Determine the (X, Y) coordinate at the center of the cell enclosing the given text.  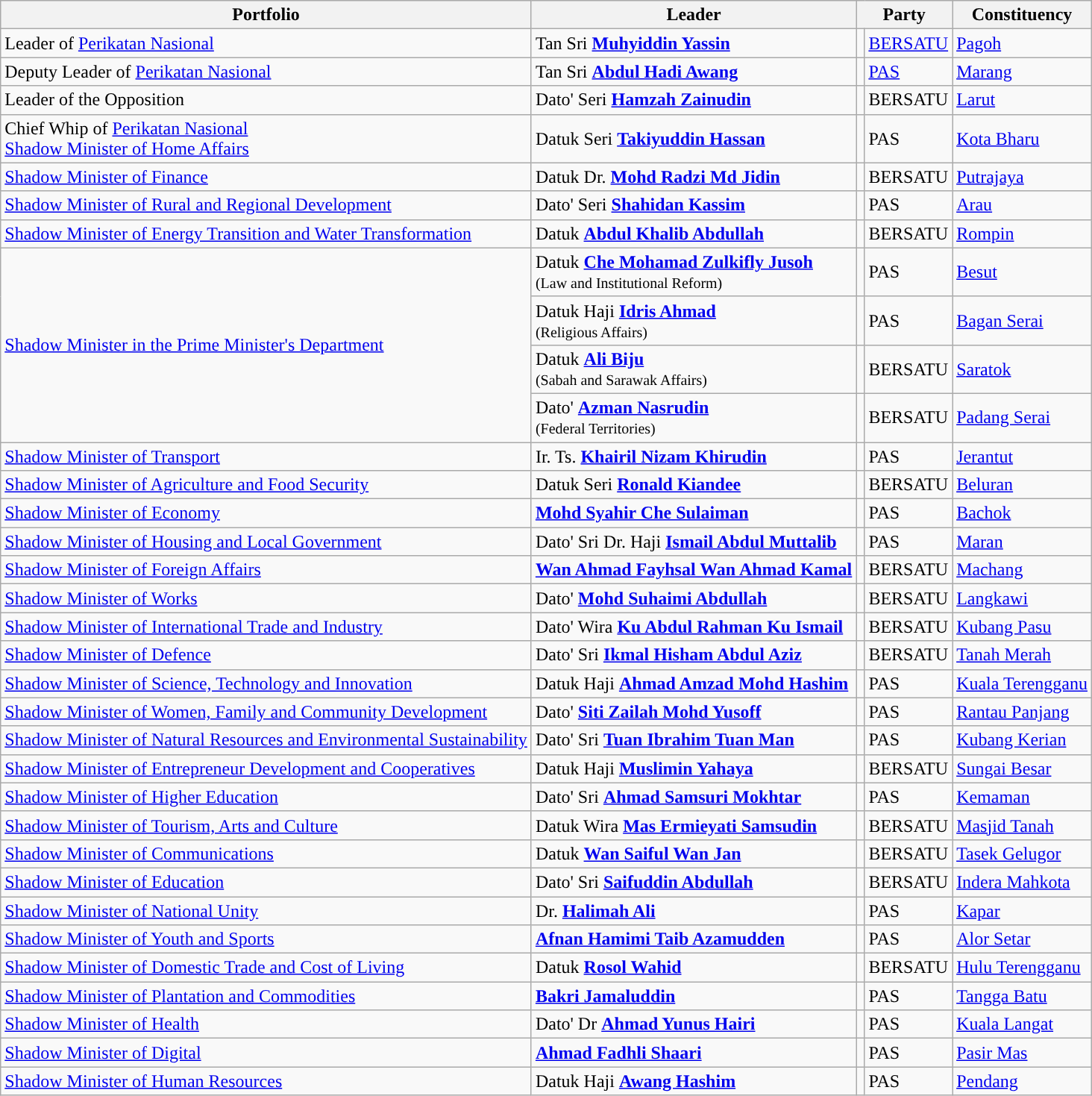
Datuk Ali Biju (Sabah and Sarawak Affairs) (694, 369)
Kapar (1022, 911)
Bagan Serai (1022, 321)
Shadow Minister of Rural and Regional Development (266, 205)
Chief Whip of Perikatan Nasional Shadow Minister of Home Affairs (266, 139)
Shadow Minister of Digital (266, 1053)
Machang (1022, 570)
Kuala Langat (1022, 1024)
Dato' Siti Zailah Mohd Yusoff (694, 712)
Shadow Minister of Youth and Sports (266, 939)
Arau (1022, 205)
Dato' Dr Ahmad Yunus Hairi (694, 1024)
Sungai Besar (1022, 768)
Tasek Gelugor (1022, 854)
Dato' Sri Dr. Haji Ismail Abdul Muttalib (694, 542)
Dato' Sri Ikmal Hisham Abdul Aziz (694, 655)
Alor Setar (1022, 939)
Marang (1022, 72)
Deputy Leader of Perikatan Nasional (266, 72)
Datuk Che Mohamad Zulkifly Jusoh (Law and Institutional Reform) (694, 272)
Shadow Minister of Higher Education (266, 797)
Ir. Ts. Khairil Nizam Khirudin (694, 456)
Jerantut (1022, 456)
Tan Sri Abdul Hadi Awang (694, 72)
Datuk Seri Takiyuddin Hassan (694, 139)
Afnan Hamimi Taib Azamudden (694, 939)
Bakri Jamaluddin (694, 996)
Dato' Sri Saifuddin Abdullah (694, 882)
Dato' Azman Nasrudin (Federal Territories) (694, 418)
Langkawi (1022, 598)
Dato' Sri Ahmad Samsuri Mokhtar (694, 797)
Rantau Panjang (1022, 712)
Datuk Haji Awang Hashim (694, 1081)
Shadow Minister of Housing and Local Government (266, 542)
Besut (1022, 272)
Shadow Minister of Health (266, 1024)
Kemaman (1022, 797)
Dato' Wira Ku Abdul Rahman Ku Ismail (694, 627)
Mohd Syahir Che Sulaiman (694, 513)
Pasir Mas (1022, 1053)
Dato' Mohd Suhaimi Abdullah (694, 598)
Shadow Minister of Human Resources (266, 1081)
Dato' Seri Hamzah Zainudin (694, 100)
Shadow Minister of Transport (266, 456)
Datuk Haji Muslimin Yahaya (694, 768)
Shadow Minister of Natural Resources and Environmental Sustainability (266, 740)
Shadow Minister of Tourism, Arts and Culture (266, 825)
Datuk Haji Idris Ahmad (Religious Affairs) (694, 321)
Shadow Minister of Women, Family and Community Development (266, 712)
Indera Mahkota (1022, 882)
Shadow Minister of National Unity (266, 911)
Tangga Batu (1022, 996)
Tan Sri Muhyiddin Yassin (694, 43)
Shadow Minister of Foreign Affairs (266, 570)
Shadow Minister of Economy (266, 513)
Shadow Minister of Agriculture and Food Security (266, 485)
Rompin (1022, 234)
Ahmad Fadhli Shaari (694, 1053)
Party (904, 15)
Shadow Minister of Plantation and Commodities (266, 996)
Shadow Minister of Entrepreneur Development and Cooperatives (266, 768)
Dato' Seri Shahidan Kassim (694, 205)
Bachok (1022, 513)
Datuk Haji Ahmad Amzad Mohd Hashim (694, 683)
Leader of the Opposition (266, 100)
Pagoh (1022, 43)
Shadow Minister of Energy Transition and Water Transformation (266, 234)
Hulu Terengganu (1022, 968)
Shadow Minister of Works (266, 598)
Saratok (1022, 369)
Kubang Pasu (1022, 627)
Beluran (1022, 485)
Shadow Minister of International Trade and Industry (266, 627)
Constituency (1022, 15)
Datuk Wira Mas Ermieyati Samsudin (694, 825)
Shadow Minister of Communications (266, 854)
Datuk Rosol Wahid (694, 968)
Dato' Sri Tuan Ibrahim Tuan Man (694, 740)
Datuk Wan Saiful Wan Jan (694, 854)
Datuk Dr. Mohd Radzi Md Jidin (694, 177)
Leader of Perikatan Nasional (266, 43)
Dr. Halimah Ali (694, 911)
Putrajaya (1022, 177)
Datuk Seri Ronald Kiandee (694, 485)
Tanah Merah (1022, 655)
Leader (694, 15)
Padang Serai (1022, 418)
Kubang Kerian (1022, 740)
Larut (1022, 100)
Kota Bharu (1022, 139)
Shadow Minister of Finance (266, 177)
Shadow Minister in the Prime Minister's Department (266, 345)
Shadow Minister of Science, Technology and Innovation (266, 683)
Masjid Tanah (1022, 825)
Datuk Abdul Khalib Abdullah (694, 234)
Maran (1022, 542)
Shadow Minister of Domestic Trade and Cost of Living (266, 968)
Shadow Minister of Defence (266, 655)
Kuala Terengganu (1022, 683)
Pendang (1022, 1081)
Portfolio (266, 15)
Wan Ahmad Fayhsal Wan Ahmad Kamal (694, 570)
Shadow Minister of Education (266, 882)
